Capture the cell that displays the provided text and extract its (x, y) central coordinate. 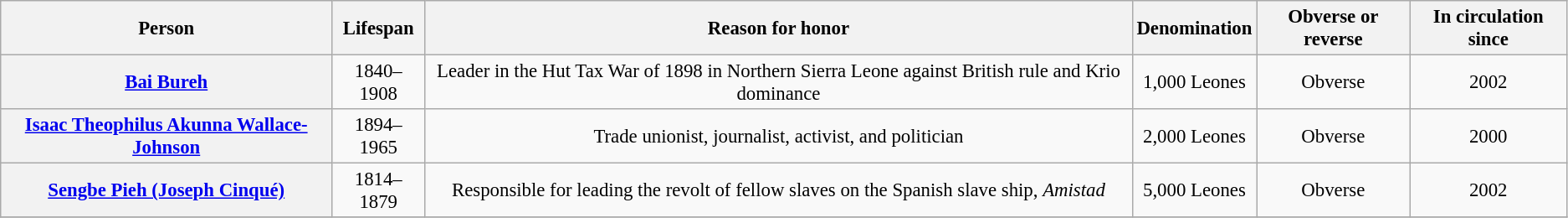
Trade unionist, journalist, activist, and politician (778, 136)
2,000 Leones (1195, 136)
Obverse or reverse (1334, 29)
Isaac Theophilus Akunna Wallace-Johnson (167, 136)
Reason for honor (778, 29)
Bai Bureh (167, 82)
1814–1879 (378, 191)
In circulation since (1489, 29)
Sengbe Pieh (Joseph Cinqué) (167, 191)
Responsible for leading the revolt of fellow slaves on the Spanish slave ship, Amistad (778, 191)
Denomination (1195, 29)
Person (167, 29)
1840–1908 (378, 82)
Lifespan (378, 29)
1,000 Leones (1195, 82)
2000 (1489, 136)
Leader in the Hut Tax War of 1898 in Northern Sierra Leone against British rule and Krio dominance (778, 82)
1894–1965 (378, 136)
5,000 Leones (1195, 191)
